Find where the given text appears and provide that cell's center as [x, y] coordinate. 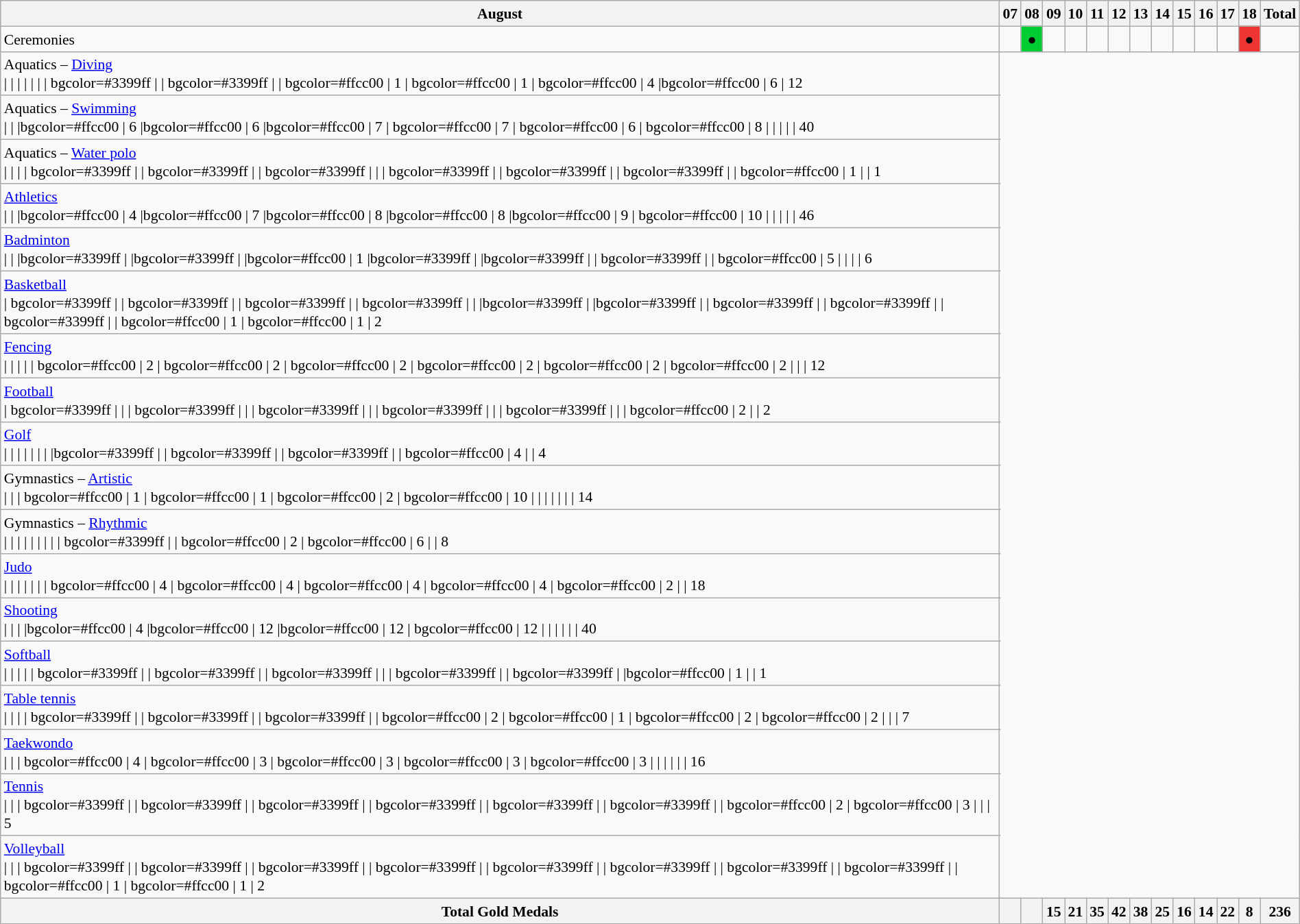
42 [1119, 910]
Gymnastics – Artistic | | | bgcolor=#ffcc00 | 1 | bgcolor=#ffcc00 | 1 | bgcolor=#ffcc00 | 2 | bgcolor=#ffcc00 | 10 | | | | | | | 14 [501, 487]
11 [1097, 14]
Total [1279, 14]
17 [1227, 14]
Ceremonies [501, 38]
35 [1097, 910]
08 [1032, 14]
13 [1141, 14]
8 [1249, 910]
236 [1279, 910]
07 [1010, 14]
38 [1141, 910]
Judo | | | | | | | bgcolor=#ffcc00 | 4 | bgcolor=#ffcc00 | 4 | bgcolor=#ffcc00 | 4 | bgcolor=#ffcc00 | 4 | bgcolor=#ffcc00 | 2 | | 18 [501, 575]
August [501, 14]
12 [1119, 14]
Total Gold Medals [501, 910]
Football | bgcolor=#3399ff | | | bgcolor=#3399ff | | | bgcolor=#3399ff | | | bgcolor=#3399ff | | | bgcolor=#3399ff | | | bgcolor=#ffcc00 | 2 | | 2 [501, 400]
Softball | | | | | bgcolor=#3399ff | | bgcolor=#3399ff | | bgcolor=#3399ff | | | bgcolor=#3399ff | | bgcolor=#3399ff | |bgcolor=#ffcc00 | 1 | | 1 [501, 664]
10 [1076, 14]
25 [1162, 910]
09 [1054, 14]
Golf | | | | | | | |bgcolor=#3399ff | | bgcolor=#3399ff | | bgcolor=#3399ff | | bgcolor=#ffcc00 | 4 | | 4 [501, 443]
Gymnastics – Rhythmic | | | | | | | | | bgcolor=#3399ff | | bgcolor=#ffcc00 | 2 | bgcolor=#ffcc00 | 6 | | 8 [501, 531]
18 [1249, 14]
22 [1227, 910]
Shooting | | | |bgcolor=#ffcc00 | 4 |bgcolor=#ffcc00 | 12 |bgcolor=#ffcc00 | 12 | bgcolor=#ffcc00 | 12 | | | | | | 40 [501, 620]
21 [1076, 910]
Taekwondo | | | bgcolor=#ffcc00 | 4 | bgcolor=#ffcc00 | 3 | bgcolor=#ffcc00 | 3 | bgcolor=#ffcc00 | 3 | bgcolor=#ffcc00 | 3 | | | | | | 16 [501, 751]
